Provide the [X, Y] coordinate of the cell's center where the given text is located.  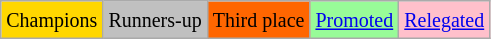
Champions [52, 20]
Runners-up [155, 20]
Third place [258, 20]
Relegated [444, 20]
Promoted [354, 20]
